Extract the (X, Y) coordinate from the center of the cell holding the provided text.  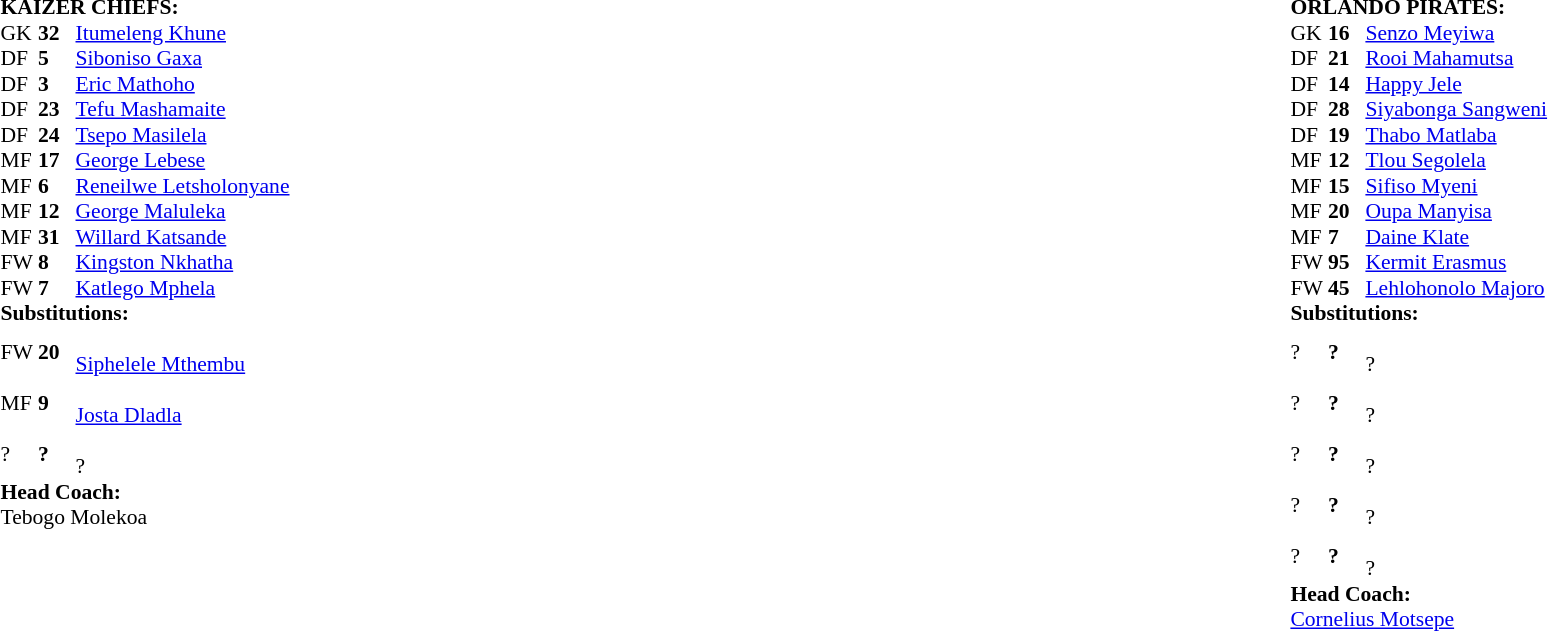
Siphelele Mthembu (183, 352)
95 (1347, 263)
19 (1347, 135)
8 (57, 263)
21 (1347, 59)
28 (1347, 109)
Itumeleng Khune (183, 33)
Eric Mathoho (183, 84)
Kermit Erasmus (1456, 263)
Reneilwe Letsholonyane (183, 186)
Sifiso Myeni (1456, 186)
Oupa Manyisa (1456, 211)
Willard Katsande (183, 237)
George Maluleka (183, 211)
Senzo Meyiwa (1456, 33)
24 (57, 135)
Tefu Mashamaite (183, 109)
31 (57, 237)
Daine Klate (1456, 237)
6 (57, 186)
Tebogo Molekoa (144, 517)
Josta Dladla (183, 402)
17 (57, 161)
Siyabonga Sangweni (1456, 109)
Katlego Mphela (183, 288)
Rooi Mahamutsa (1456, 59)
32 (57, 33)
Kingston Nkhatha (183, 263)
Happy Jele (1456, 84)
Tlou Segolela (1456, 161)
45 (1347, 288)
15 (1347, 186)
Tsepo Masilela (183, 135)
Siboniso Gaxa (183, 59)
5 (57, 59)
9 (57, 402)
Thabo Matlaba (1456, 135)
Lehlohonolo Majoro (1456, 288)
16 (1347, 33)
George Lebese (183, 161)
14 (1347, 84)
3 (57, 84)
23 (57, 109)
